Return the [x, y] coordinate for the center point of the cell that contains the specified text.  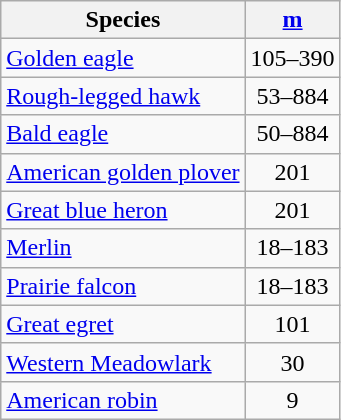
Western Meadowlark [123, 362]
Merlin [123, 248]
30 [292, 362]
Great blue heron [123, 210]
Rough-legged hawk [123, 96]
American robin [123, 400]
Golden eagle [123, 58]
50–884 [292, 134]
Great egret [123, 324]
Bald eagle [123, 134]
American golden plover [123, 172]
Species [123, 20]
53–884 [292, 96]
101 [292, 324]
m [292, 20]
105–390 [292, 58]
9 [292, 400]
Prairie falcon [123, 286]
